Return the [x, y] coordinate for the center point of the cell that contains the specified text.  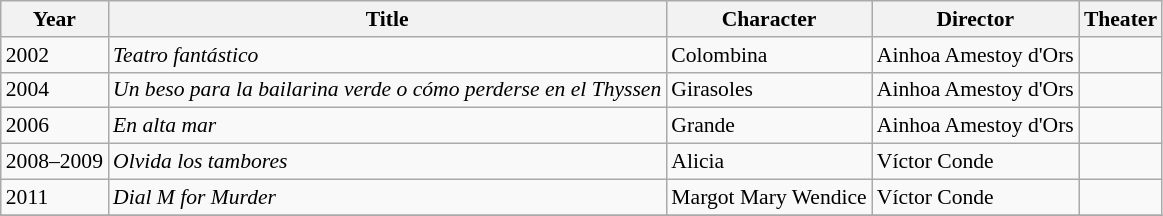
Year [54, 19]
Character [768, 19]
Colombina [768, 55]
En alta mar [387, 126]
Margot Mary Wendice [768, 197]
Dial M for Murder [387, 197]
Theater [1120, 19]
2002 [54, 55]
2004 [54, 90]
Alicia [768, 162]
Girasoles [768, 90]
Title [387, 19]
2008–2009 [54, 162]
Olvida los tambores [387, 162]
Grande [768, 126]
Un beso para la bailarina verde o cómo perderse en el Thyssen [387, 90]
2006 [54, 126]
2011 [54, 197]
Director [976, 19]
Teatro fantástico [387, 55]
